Search for the cell housing the specified text and yield its (X, Y) center coordinate. 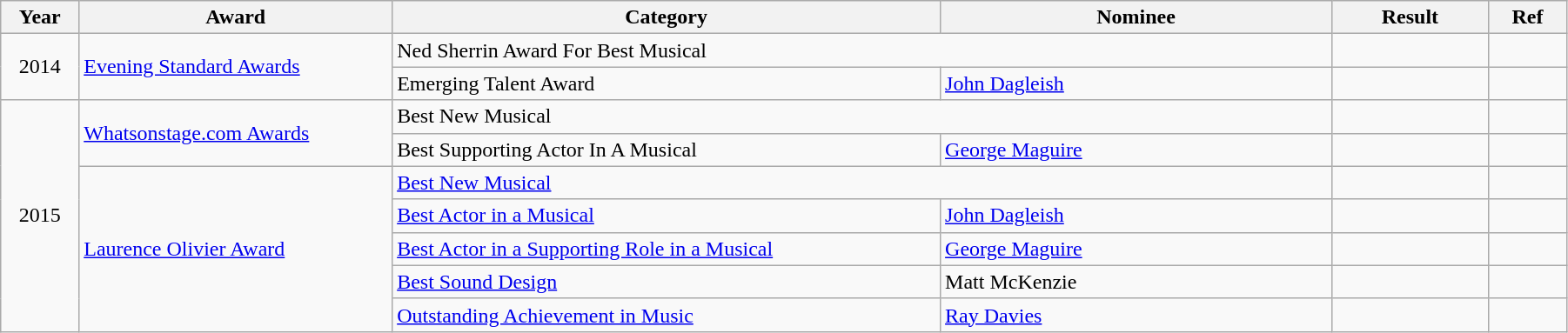
Best Supporting Actor In A Musical (667, 150)
Evening Standard Awards (236, 67)
Result (1410, 17)
Ref (1527, 17)
Outstanding Achievement in Music (667, 315)
Matt McKenzie (1136, 282)
Category (667, 17)
Whatsonstage.com Awards (236, 133)
Laurence Olivier Award (236, 249)
Best Actor in a Supporting Role in a Musical (667, 249)
Award (236, 17)
Best Sound Design (667, 282)
Ray Davies (1136, 315)
Ned Sherrin Award For Best Musical (862, 50)
Emerging Talent Award (667, 83)
Year (40, 17)
2015 (40, 216)
Nominee (1136, 17)
Best Actor in a Musical (667, 216)
2014 (40, 67)
